Extract the [x, y] coordinate from the center of the cell holding the provided text.  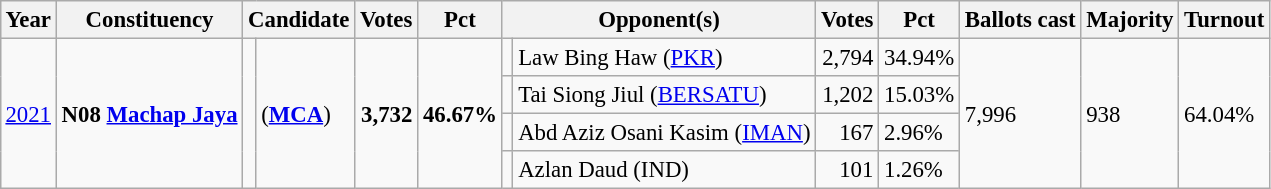
Abd Aziz Osani Kasim (IMAN) [664, 133]
46.67% [460, 113]
(MCA) [306, 113]
2021 [28, 113]
64.04% [1224, 113]
N08 Machap Jaya [150, 113]
Majority [1130, 20]
Tai Siong Jiul (BERSATU) [664, 95]
167 [848, 133]
938 [1130, 113]
2,794 [848, 57]
2.96% [920, 133]
3,732 [386, 113]
7,996 [1020, 113]
1,202 [848, 95]
15.03% [920, 95]
Ballots cast [1020, 20]
Law Bing Haw (PKR) [664, 57]
Constituency [150, 20]
101 [848, 170]
Candidate [299, 20]
Opponent(s) [659, 20]
1.26% [920, 170]
Azlan Daud (IND) [664, 170]
Turnout [1224, 20]
Year [28, 20]
34.94% [920, 57]
